For the text-containing cell, return its midpoint in [x, y] coordinate format. 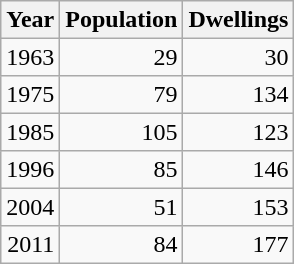
153 [238, 206]
134 [238, 94]
1996 [30, 170]
146 [238, 170]
30 [238, 56]
Population [122, 20]
84 [122, 244]
2011 [30, 244]
29 [122, 56]
Year [30, 20]
105 [122, 132]
2004 [30, 206]
Dwellings [238, 20]
51 [122, 206]
79 [122, 94]
1963 [30, 56]
1975 [30, 94]
123 [238, 132]
1985 [30, 132]
177 [238, 244]
85 [122, 170]
